Output the (X, Y) coordinate of the center of the cell containing the given text.  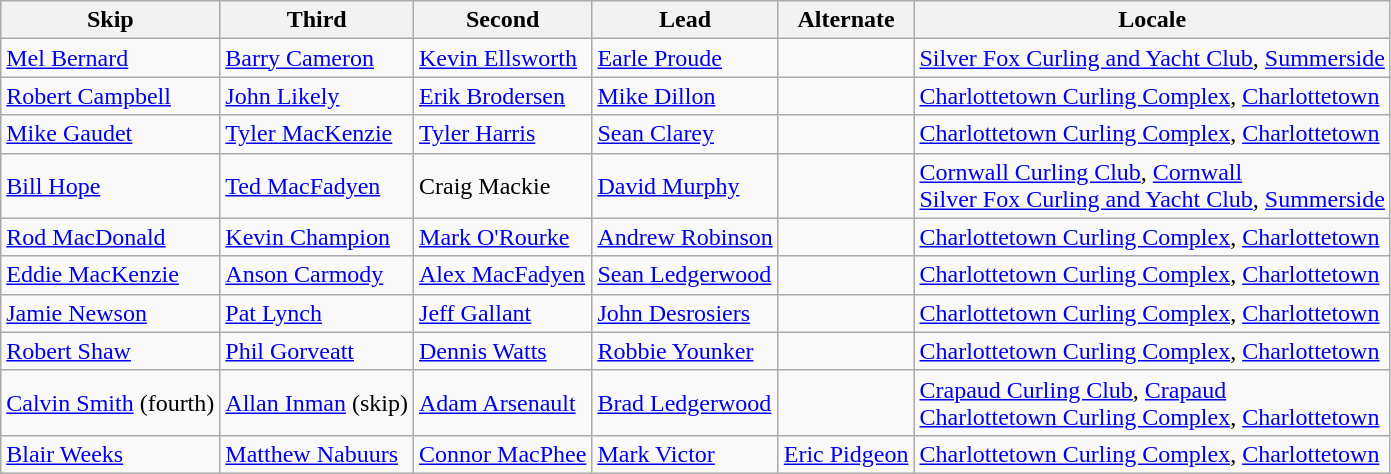
Robbie Younker (685, 351)
Sean Ledgerwood (685, 275)
Third (317, 20)
Ted MacFadyen (317, 186)
John Desrosiers (685, 313)
Allan Inman (skip) (317, 402)
Brad Ledgerwood (685, 402)
Mark Victor (685, 454)
Kevin Ellsworth (503, 58)
Alternate (846, 20)
Jeff Gallant (503, 313)
Alex MacFadyen (503, 275)
Mike Gaudet (110, 134)
Andrew Robinson (685, 237)
Craig Mackie (503, 186)
Kevin Champion (317, 237)
Second (503, 20)
Rod MacDonald (110, 237)
Sean Clarey (685, 134)
John Likely (317, 96)
Blair Weeks (110, 454)
Phil Gorveatt (317, 351)
Erik Brodersen (503, 96)
Skip (110, 20)
Connor MacPhee (503, 454)
Mel Bernard (110, 58)
Robert Campbell (110, 96)
David Murphy (685, 186)
Jamie Newson (110, 313)
Eddie MacKenzie (110, 275)
Tyler MacKenzie (317, 134)
Crapaud Curling Club, Crapaud Charlottetown Curling Complex, Charlottetown (1152, 402)
Mark O'Rourke (503, 237)
Earle Proude (685, 58)
Adam Arsenault (503, 402)
Tyler Harris (503, 134)
Eric Pidgeon (846, 454)
Barry Cameron (317, 58)
Mike Dillon (685, 96)
Pat Lynch (317, 313)
Robert Shaw (110, 351)
Silver Fox Curling and Yacht Club, Summerside (1152, 58)
Lead (685, 20)
Matthew Nabuurs (317, 454)
Calvin Smith (fourth) (110, 402)
Anson Carmody (317, 275)
Cornwall Curling Club, Cornwall Silver Fox Curling and Yacht Club, Summerside (1152, 186)
Bill Hope (110, 186)
Locale (1152, 20)
Dennis Watts (503, 351)
